Detect which cell encompasses the target text, then output its [x, y] center coordinate. 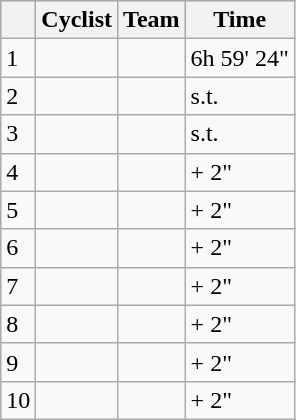
10 [18, 400]
Time [240, 20]
Cyclist [77, 20]
2 [18, 96]
8 [18, 324]
5 [18, 210]
Team [152, 20]
6h 59' 24" [240, 58]
6 [18, 248]
1 [18, 58]
3 [18, 134]
9 [18, 362]
4 [18, 172]
7 [18, 286]
